Identify which cell holds the provided text, then report its [X, Y] central coordinate. 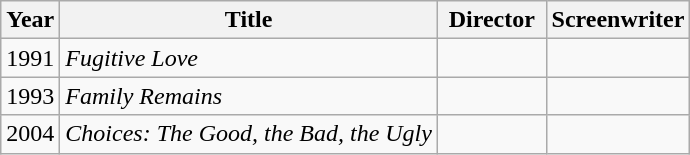
Year [30, 20]
Title [249, 20]
Family Remains [249, 96]
Fugitive Love [249, 58]
Screenwriter [618, 20]
2004 [30, 134]
Choices: The Good, the Bad, the Ugly [249, 134]
Director [492, 20]
1991 [30, 58]
1993 [30, 96]
